From the cell containing the given text, extract its center point as (X, Y) coordinate. 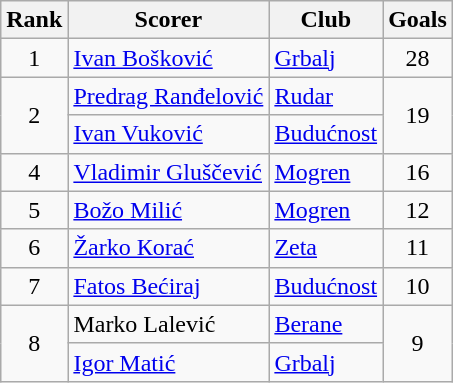
Igor Matić (168, 362)
Rudar (326, 96)
Scorer (168, 20)
11 (418, 248)
16 (418, 172)
Fatos Bećiraj (168, 286)
Božo Milić (168, 210)
8 (34, 343)
5 (34, 210)
Goals (418, 20)
4 (34, 172)
12 (418, 210)
28 (418, 58)
1 (34, 58)
Ivan Vuković (168, 134)
6 (34, 248)
Rank (34, 20)
10 (418, 286)
Berane (326, 324)
Marko Lalević (168, 324)
Ivan Bošković (168, 58)
Vladimir Gluščević (168, 172)
Club (326, 20)
Predrag Ranđelović (168, 96)
Žarko Кorać (168, 248)
2 (34, 115)
9 (418, 343)
Zeta (326, 248)
19 (418, 115)
7 (34, 286)
